Search for the cell housing the specified text and yield its [X, Y] center coordinate. 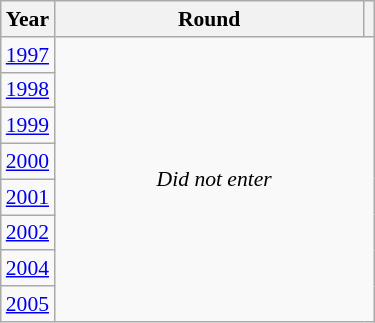
2004 [28, 269]
2001 [28, 197]
2000 [28, 162]
1997 [28, 55]
Round [209, 19]
2002 [28, 233]
Year [28, 19]
Did not enter [214, 180]
2005 [28, 304]
1998 [28, 90]
1999 [28, 126]
